Find where the given text appears and provide that cell's center as [x, y] coordinate. 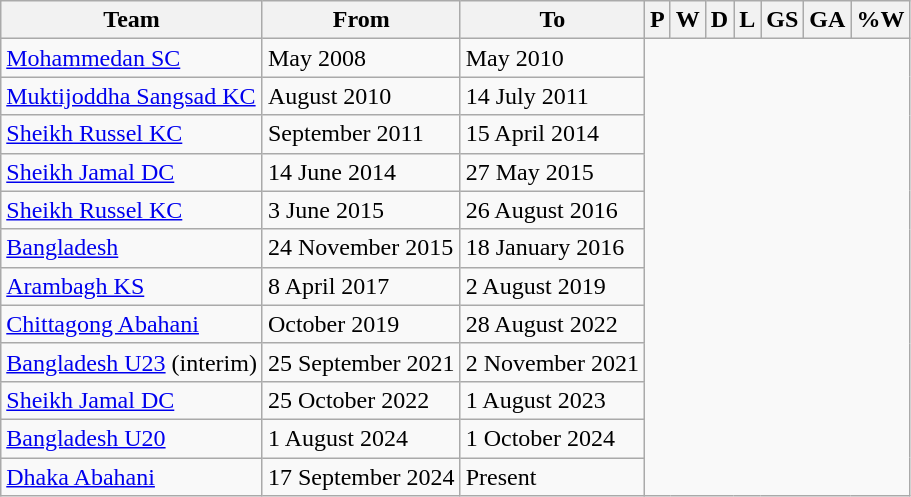
From [361, 20]
17 September 2024 [361, 477]
Bangladesh U23 (interim) [132, 362]
Muktijoddha Sangsad KC [132, 96]
26 August 2016 [552, 210]
Arambagh KS [132, 286]
L [748, 20]
Present [552, 477]
1 October 2024 [552, 438]
15 April 2014 [552, 134]
28 August 2022 [552, 324]
1 August 2023 [552, 400]
Dhaka Abahani [132, 477]
Chittagong Abahani [132, 324]
24 November 2015 [361, 248]
P [657, 20]
W [688, 20]
Mohammedan SC [132, 58]
Bangladesh U20 [132, 438]
25 September 2021 [361, 362]
Team [132, 20]
D [719, 20]
Bangladesh [132, 248]
May 2008 [361, 58]
May 2010 [552, 58]
2 November 2021 [552, 362]
18 January 2016 [552, 248]
October 2019 [361, 324]
14 June 2014 [361, 172]
GA [828, 20]
2 August 2019 [552, 286]
27 May 2015 [552, 172]
%W [880, 20]
1 August 2024 [361, 438]
3 June 2015 [361, 210]
25 October 2022 [361, 400]
14 July 2011 [552, 96]
September 2011 [361, 134]
GS [782, 20]
8 April 2017 [361, 286]
To [552, 20]
August 2010 [361, 96]
